Determine the [x, y] coordinate at the center of the cell enclosing the given text.  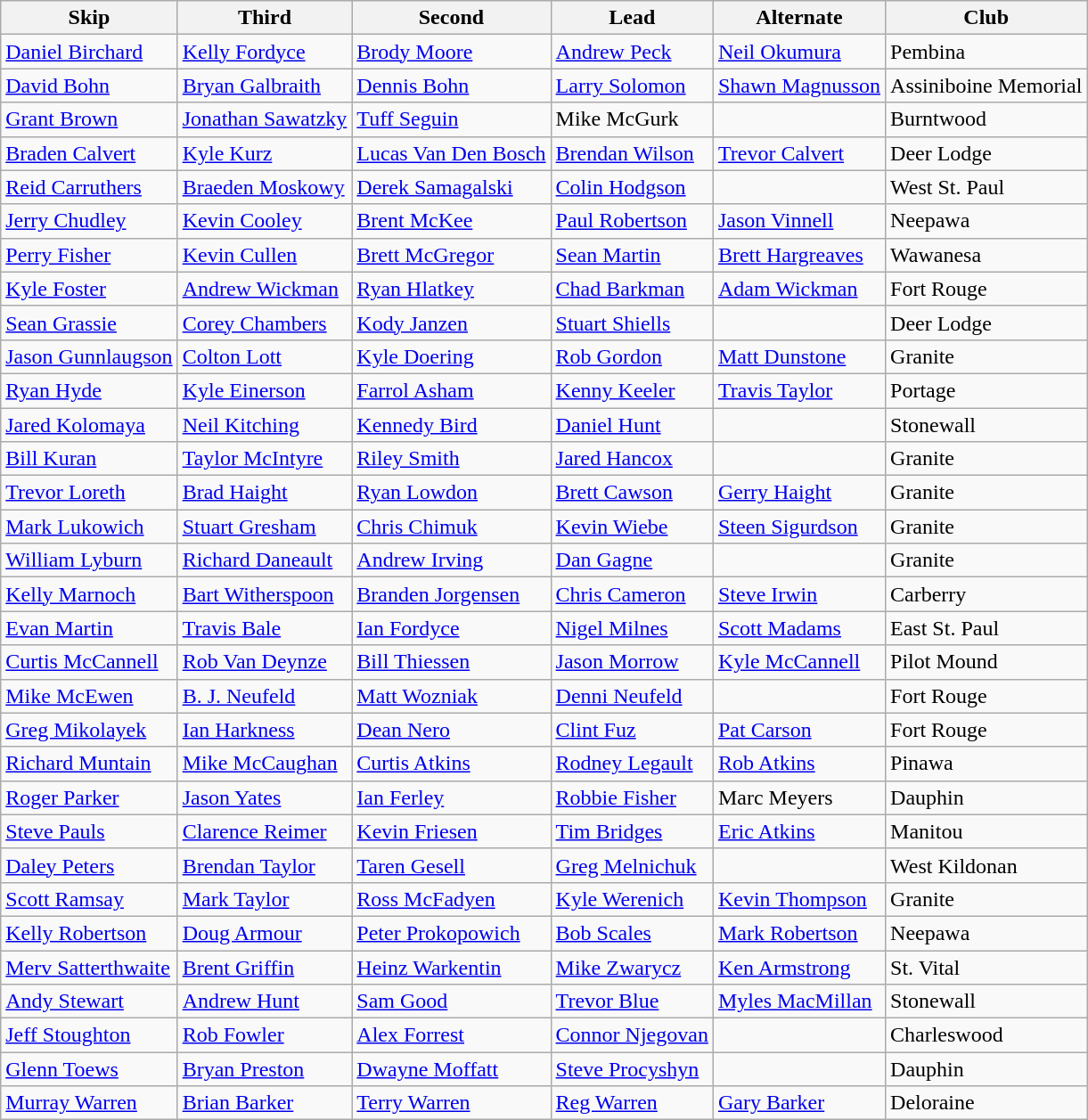
Chad Barkman [632, 289]
Deloraine [986, 1103]
Reid Carruthers [89, 187]
Andrew Peck [632, 52]
Burntwood [986, 119]
Assiniboine Memorial [986, 86]
Myles MacMillan [798, 1001]
Ken Armstrong [798, 967]
Adam Wickman [798, 289]
West Kildonan [986, 865]
Bill Thiessen [451, 662]
Pilot Mound [986, 662]
Portage [986, 390]
Kevin Cullen [265, 255]
Murray Warren [89, 1103]
Colin Hodgson [632, 187]
Andy Stewart [89, 1001]
Reg Warren [632, 1103]
David Bohn [89, 86]
Kevin Friesen [451, 831]
Kelly Marnoch [89, 594]
Sean Martin [632, 255]
Shawn Magnusson [798, 86]
Kody Janzen [451, 323]
Steve Procyshyn [632, 1069]
B. J. Neufeld [265, 696]
St. Vital [986, 967]
Greg Mikolayek [89, 730]
Ian Fordyce [451, 628]
Andrew Hunt [265, 1001]
Tuff Seguin [451, 119]
Farrol Asham [451, 390]
Connor Njegovan [632, 1035]
Bryan Galbraith [265, 86]
Dean Nero [451, 730]
Brad Haight [265, 493]
Ryan Hyde [89, 390]
Manitou [986, 831]
Merv Satterthwaite [89, 967]
Perry Fisher [89, 255]
Brent Griffin [265, 967]
Dwayne Moffatt [451, 1069]
Gary Barker [798, 1103]
Corey Chambers [265, 323]
Brody Moore [451, 52]
Dan Gagne [632, 560]
Sean Grassie [89, 323]
Richard Muntain [89, 764]
Kelly Robertson [89, 933]
Pinawa [986, 764]
Tim Bridges [632, 831]
Taren Gesell [451, 865]
Brent McKee [451, 221]
Steen Sigurdson [798, 527]
Sam Good [451, 1001]
Braden Calvert [89, 153]
Dennis Bohn [451, 86]
Lead [632, 18]
Doug Armour [265, 933]
Neil Kitching [265, 425]
Matt Wozniak [451, 696]
Rob Van Deynze [265, 662]
Mark Robertson [798, 933]
Mark Taylor [265, 899]
Derek Samagalski [451, 187]
Rob Gordon [632, 356]
Trevor Calvert [798, 153]
Skip [89, 18]
Bob Scales [632, 933]
Jeff Stoughton [89, 1035]
Curtis Atkins [451, 764]
Rob Atkins [798, 764]
Kyle Foster [89, 289]
Richard Daneault [265, 560]
Chris Cameron [632, 594]
Stuart Gresham [265, 527]
William Lyburn [89, 560]
Alex Forrest [451, 1035]
Second [451, 18]
Bryan Preston [265, 1069]
Branden Jorgensen [451, 594]
Jason Gunnlaugson [89, 356]
Stuart Shiells [632, 323]
Third [265, 18]
Jared Hancox [632, 459]
Daniel Birchard [89, 52]
Jared Kolomaya [89, 425]
Ryan Lowdon [451, 493]
Grant Brown [89, 119]
Kyle Werenich [632, 899]
Steve Pauls [89, 831]
Travis Bale [265, 628]
Marc Meyers [798, 797]
Jason Morrow [632, 662]
Mike McCaughan [265, 764]
Greg Melnichuk [632, 865]
Scott Ramsay [89, 899]
Matt Dunstone [798, 356]
Ryan Hlatkey [451, 289]
Brett McGregor [451, 255]
Rodney Legault [632, 764]
Kyle McCannell [798, 662]
Charleswood [986, 1035]
Larry Solomon [632, 86]
Peter Prokopowich [451, 933]
Wawanesa [986, 255]
Gerry Haight [798, 493]
Ian Harkness [265, 730]
Carberry [986, 594]
Daniel Hunt [632, 425]
Brett Cawson [632, 493]
Chris Chimuk [451, 527]
Club [986, 18]
Robbie Fisher [632, 797]
Kyle Einerson [265, 390]
Alternate [798, 18]
Kyle Kurz [265, 153]
Denni Neufeld [632, 696]
Kennedy Bird [451, 425]
Curtis McCannell [89, 662]
Jason Yates [265, 797]
Trevor Blue [632, 1001]
Bart Witherspoon [265, 594]
Nigel Milnes [632, 628]
Trevor Loreth [89, 493]
Terry Warren [451, 1103]
Kevin Wiebe [632, 527]
Brendan Taylor [265, 865]
Heinz Warkentin [451, 967]
Kevin Cooley [265, 221]
Brian Barker [265, 1103]
Kevin Thompson [798, 899]
Pembina [986, 52]
Daley Peters [89, 865]
Glenn Toews [89, 1069]
Andrew Irving [451, 560]
Paul Robertson [632, 221]
Andrew Wickman [265, 289]
Taylor McIntyre [265, 459]
Jonathan Sawatzky [265, 119]
Lucas Van Den Bosch [451, 153]
Riley Smith [451, 459]
Braeden Moskowy [265, 187]
Eric Atkins [798, 831]
Clarence Reimer [265, 831]
Jerry Chudley [89, 221]
Colton Lott [265, 356]
Mark Lukowich [89, 527]
Clint Fuz [632, 730]
Rob Fowler [265, 1035]
Ian Ferley [451, 797]
Brendan Wilson [632, 153]
Roger Parker [89, 797]
Ross McFadyen [451, 899]
Kenny Keeler [632, 390]
Travis Taylor [798, 390]
Kelly Fordyce [265, 52]
Jason Vinnell [798, 221]
Kyle Doering [451, 356]
Brett Hargreaves [798, 255]
Mike McEwen [89, 696]
Bill Kuran [89, 459]
Pat Carson [798, 730]
Steve Irwin [798, 594]
West St. Paul [986, 187]
Mike McGurk [632, 119]
Neil Okumura [798, 52]
East St. Paul [986, 628]
Evan Martin [89, 628]
Mike Zwarycz [632, 967]
Scott Madams [798, 628]
